Search for the cell housing the specified text and yield its (x, y) center coordinate. 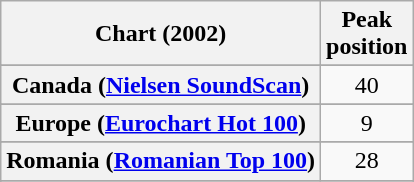
40 (367, 85)
28 (367, 161)
9 (367, 123)
Romania (Romanian Top 100) (161, 161)
Canada (Nielsen SoundScan) (161, 85)
Europe (Eurochart Hot 100) (161, 123)
Chart (2002) (161, 34)
Peakposition (367, 34)
